Find where the given text appears and provide that cell's center as [X, Y] coordinate. 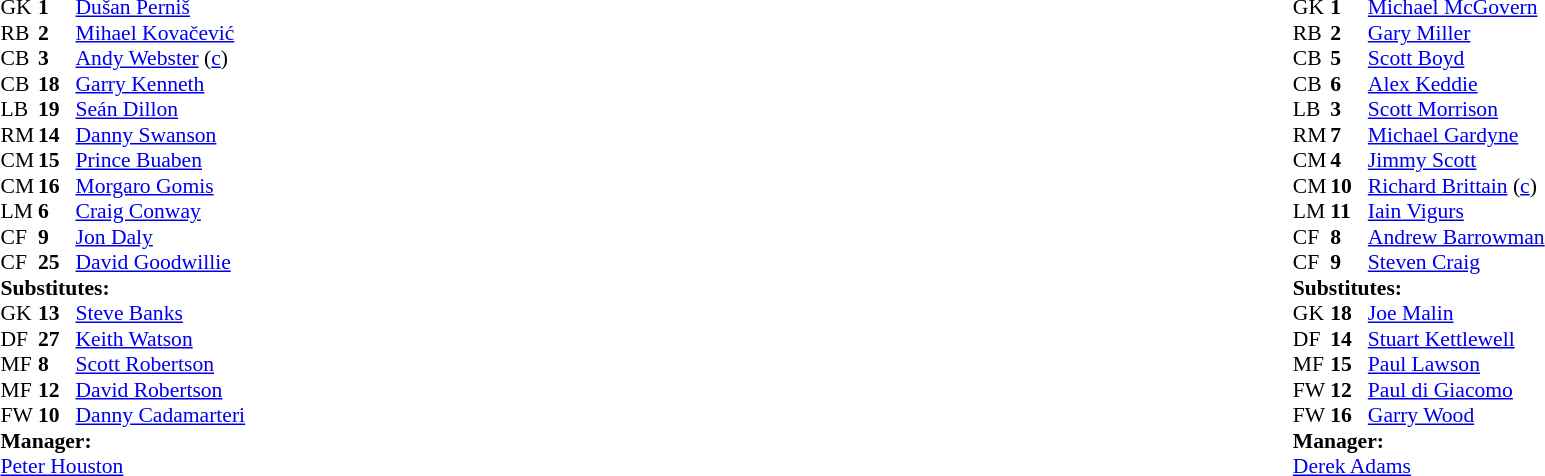
25 [57, 263]
Andy Webster (c) [161, 59]
Prince Buaben [161, 161]
Scott Robertson [161, 365]
Danny Swanson [161, 135]
Scott Morrison [1456, 109]
Craig Conway [161, 211]
19 [57, 109]
Richard Brittain (c) [1456, 186]
4 [1349, 161]
Danny Cadamarteri [161, 415]
27 [57, 339]
Mihael Kovačević [161, 33]
David Goodwillie [161, 263]
Gary Miller [1456, 33]
Garry Kenneth [161, 84]
Joe Malin [1456, 313]
11 [1349, 211]
Keith Watson [161, 339]
Jimmy Scott [1456, 161]
Seán Dillon [161, 109]
7 [1349, 135]
Morgaro Gomis [161, 186]
Scott Boyd [1456, 59]
Alex Keddie [1456, 84]
5 [1349, 59]
Jon Daly [161, 237]
Michael Gardyne [1456, 135]
Garry Wood [1456, 415]
13 [57, 313]
Steven Craig [1456, 263]
Stuart Kettlewell [1456, 339]
David Robertson [161, 390]
Paul di Giacomo [1456, 390]
Iain Vigurs [1456, 211]
Steve Banks [161, 313]
Paul Lawson [1456, 365]
Andrew Barrowman [1456, 237]
